Return the (X, Y) coordinate for the center point of the cell that contains the specified text.  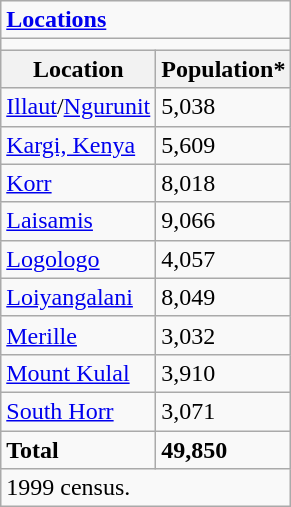
Total (78, 449)
1999 census. (146, 488)
Merille (78, 335)
Locations (146, 20)
Kargi, Kenya (78, 145)
5,609 (224, 145)
4,057 (224, 259)
Population* (224, 69)
Logologo (78, 259)
Illaut/Ngurunit (78, 107)
3,071 (224, 411)
Laisamis (78, 221)
Loiyangalani (78, 297)
Location (78, 69)
South Horr (78, 411)
Mount Kulal (78, 373)
3,032 (224, 335)
3,910 (224, 373)
8,049 (224, 297)
5,038 (224, 107)
Korr (78, 183)
49,850 (224, 449)
8,018 (224, 183)
9,066 (224, 221)
